Capture the cell that displays the provided text and extract its [X, Y] central coordinate. 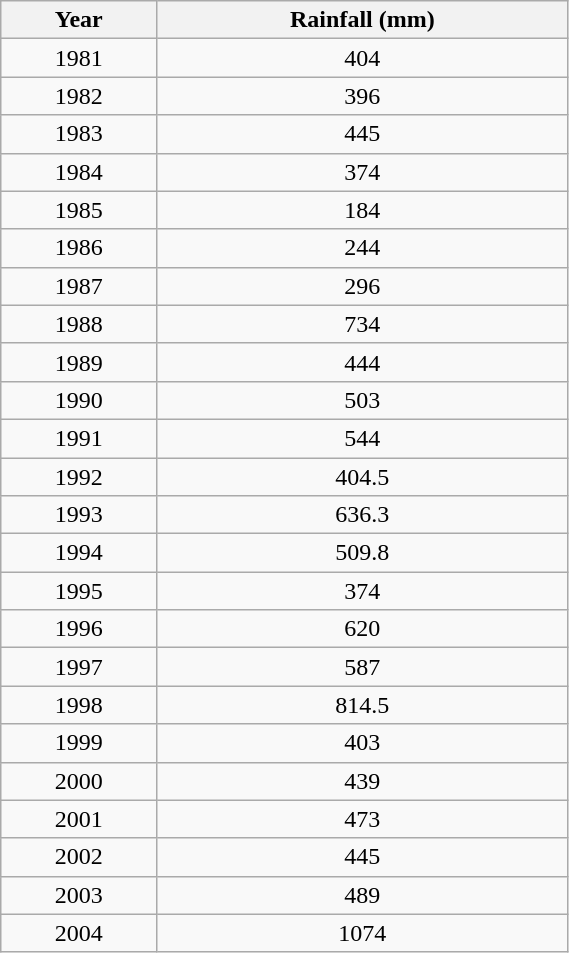
1990 [79, 400]
1984 [79, 172]
1991 [79, 438]
1987 [79, 286]
1982 [79, 96]
396 [362, 96]
1999 [79, 743]
Rainfall (mm) [362, 20]
587 [362, 667]
1985 [79, 210]
1996 [79, 629]
2002 [79, 857]
1998 [79, 705]
1981 [79, 58]
636.3 [362, 515]
444 [362, 362]
1993 [79, 515]
404 [362, 58]
184 [362, 210]
403 [362, 743]
1995 [79, 591]
2003 [79, 895]
1994 [79, 553]
296 [362, 286]
544 [362, 438]
1074 [362, 933]
2004 [79, 933]
509.8 [362, 553]
1986 [79, 248]
1997 [79, 667]
473 [362, 819]
439 [362, 781]
244 [362, 248]
1989 [79, 362]
503 [362, 400]
2001 [79, 819]
814.5 [362, 705]
489 [362, 895]
404.5 [362, 477]
1983 [79, 134]
1988 [79, 324]
1992 [79, 477]
Year [79, 20]
620 [362, 629]
734 [362, 324]
2000 [79, 781]
